Scan for the cell matching the given text and deliver its [x, y] coordinate at center. 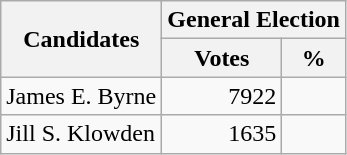
1635 [222, 134]
% [314, 58]
Jill S. Klowden [82, 134]
General Election [254, 20]
Votes [222, 58]
Candidates [82, 39]
James E. Byrne [82, 96]
7922 [222, 96]
